Identify which cell holds the provided text, then report its [X, Y] central coordinate. 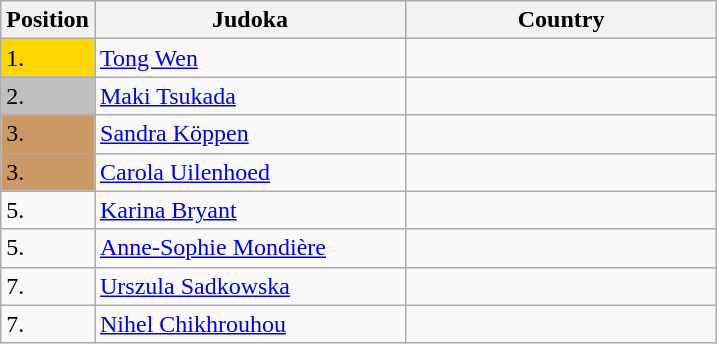
Judoka [250, 20]
1. [48, 58]
Karina Bryant [250, 210]
Sandra Köppen [250, 134]
2. [48, 96]
Position [48, 20]
Country [562, 20]
Anne-Sophie Mondière [250, 248]
Maki Tsukada [250, 96]
Carola Uilenhoed [250, 172]
Tong Wen [250, 58]
Urszula Sadkowska [250, 286]
Nihel Chikhrouhou [250, 324]
